Identify which cell holds the provided text, then report its [x, y] central coordinate. 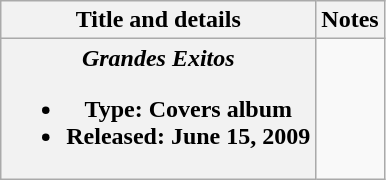
Grandes ExitosType: Covers albumReleased: June 15, 2009 [158, 109]
Title and details [158, 20]
Notes [350, 20]
